Detect which cell encompasses the target text, then output its [x, y] center coordinate. 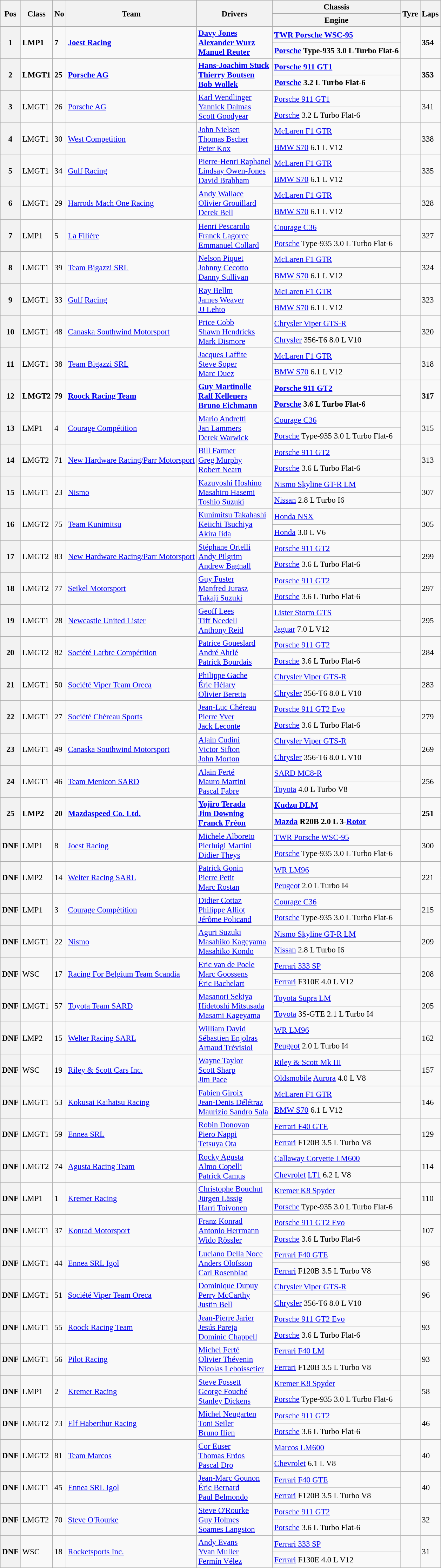
318 [430, 364]
Steve Fossett George Fouché Stanley Dickens [234, 1391]
300 [430, 846]
Patrick Gonin Pierre Petit Marc Rostan [234, 878]
324 [430, 267]
Pos [11, 13]
51 [59, 1295]
Tyre [410, 13]
Marcos LM600 [336, 1447]
Rocketsports Inc. [131, 1552]
297 [430, 589]
70 [59, 1520]
Racing For Belgium Team Scandia [131, 974]
Philippe Gache Éric Hélary Olivier Beretta [234, 685]
74 [59, 1167]
107 [430, 1231]
Team Marcos [131, 1455]
295 [430, 621]
Elf Haberthur Racing [131, 1424]
Toyota 4.0 L Turbo V8 [336, 789]
Rocky Agusta Almo Copelli Patrick Camus [234, 1167]
Nelson Piquet Johnny Cecotto Danny Sullivan [234, 267]
30 [59, 139]
315 [430, 428]
Pierre-Henri Raphanel Lindsay Owen-Jones David Brabham [234, 171]
Toyota Team SARD [131, 1006]
Kazuyoshi Hoshino Masahiro Hasemi Toshio Suzuki [234, 492]
Alain Cudini Victor Sifton John Morton [234, 749]
82 [59, 653]
Drivers [234, 13]
Jean-Marc Gounon Éric Bernard Paul Belmondo [234, 1488]
John Nielsen Thomas Bscher Peter Kox [234, 139]
307 [430, 492]
354 [430, 43]
Ferrari F40 LM [336, 1351]
21 [11, 685]
Kudzu DLM [336, 805]
37 [59, 1231]
Team Menicon SARD [131, 781]
Dominique Dupuy Perry McCarthy Justin Bell [234, 1295]
6 [11, 203]
50 [59, 685]
Yojiro Terada Jim Downing Franck Fréon [234, 813]
Michele Alboreto Pierluigi Martini Didier Theys [234, 846]
251 [430, 813]
Aguri Suzuki Masahiko Kageyama Masahiko Kondo [234, 942]
Cor Euser Thomas Erdos Pascal Dro [234, 1455]
81 [59, 1455]
Mazdaspeed Co. Ltd. [131, 813]
Laps [430, 13]
Chevrolet LT1 6.2 L V8 [336, 1175]
221 [430, 878]
Andy Wallace Olivier Grouillard Derek Bell [234, 203]
Masanori Sekiya Hidetoshi Mitsusada Masami Kageyama [234, 1006]
269 [430, 749]
205 [430, 1006]
59 [59, 1134]
26 [59, 107]
Société Chéreau Sports [131, 717]
Class [36, 13]
Robin Donovan Piero Nappi Tetsuya Ota [234, 1134]
110 [430, 1199]
William David Sébastien Enjolras Arnaud Trévisiol [234, 1038]
Guy Fuster Manfred Jurasz Takaji Suzuki [234, 589]
305 [430, 524]
Christophe Bouchut Jürgen Lässig Harri Toivonen [234, 1199]
Luciano Della Noce Anders Olofsson Carl Rosenblad [234, 1263]
Henri Pescarolo Franck Lagorce Emmanuel Collard [234, 236]
38 [59, 364]
317 [430, 396]
45 [59, 1488]
320 [430, 332]
Team [131, 13]
Ennea SRL [131, 1134]
279 [430, 717]
9 [11, 300]
335 [430, 171]
338 [430, 139]
328 [430, 203]
49 [59, 749]
353 [430, 75]
75 [59, 524]
73 [59, 1424]
299 [430, 557]
Andy Evans Yvan Muller Fermín Vélez [234, 1552]
27 [59, 717]
34 [59, 171]
Franz Konrad Antonio Herrmann Wido Rössler [234, 1231]
Newcastle United Lister [131, 621]
Mazda R20B 2.0 L 3-Rotor [336, 821]
Stéphane Ortelli Andy Pilgrim Andrew Bagnall [234, 557]
Kokusai Kaihatsu Racing [131, 1102]
Wayne Taylor Scott Sharp Jim Pace [234, 1070]
Engine [336, 20]
Jacques Laffite Steve Soper Marc Duez [234, 364]
57 [59, 1006]
98 [430, 1263]
313 [430, 460]
341 [430, 107]
44 [59, 1263]
Michel Neugarten Toni Seiler Bruno Ilien [234, 1424]
Eric van de Poele Marc Goossens Éric Bachelart [234, 974]
256 [430, 781]
Callaway Corvette LM600 [336, 1159]
Guy Martinolle Ralf Kelleners Bruno Eichmann [234, 396]
Ferrari F130E 4.0 L V12 [336, 1560]
Michel Ferté Olivier Thévenin Nicolas Leboissetier [234, 1359]
Lister Storm GTS [336, 613]
Oldsmobile Aurora 4.0 L V8 [336, 1078]
283 [430, 685]
162 [430, 1038]
La Filière [131, 236]
Steve O'Rourke [131, 1520]
114 [430, 1167]
Société Larbre Compétition [131, 653]
32 [430, 1520]
129 [430, 1134]
56 [59, 1359]
Geoff Lees Tiff Needell Anthony Reid [234, 621]
Bill Farmer Greg Murphy Robert Nearn [234, 460]
323 [430, 300]
55 [59, 1327]
79 [59, 396]
Konrad Motorsport [131, 1231]
29 [59, 203]
Harrods Mach One Racing [131, 203]
Honda 3.0 L V6 [336, 532]
Karl Wendlinger Yannick Dalmas Scott Goodyear [234, 107]
146 [430, 1102]
Honda NSX [336, 516]
48 [59, 332]
327 [430, 236]
Alain Ferté Mauro Martini Pascal Fabre [234, 781]
31 [430, 1552]
Steve O'Rourke Guy Holmes Soames Langston [234, 1520]
11 [11, 364]
Price Cobb Shawn Hendricks Mark Dismore [234, 332]
Chevrolet 6.1 L V8 [336, 1464]
13 [11, 428]
No [59, 13]
Jaguar 7.0 L V12 [336, 629]
157 [430, 1070]
Toyota Supra LM [336, 998]
209 [430, 942]
10 [11, 332]
Ray Bellm James Weaver JJ Lehto [234, 300]
Chassis [336, 7]
24 [11, 781]
Seikel Motorsport [131, 589]
16 [11, 524]
Toyota 3S-GTE 2.1 L Turbo I4 [336, 1014]
96 [430, 1295]
Patrice Goueslard André Ahrlé Patrick Bourdais [234, 653]
Riley & Scott Mk III [336, 1062]
Team Kunimitsu [131, 524]
53 [59, 1102]
83 [59, 557]
Davy Jones Alexander Wurz Manuel Reuter [234, 43]
284 [430, 653]
Jean-Luc Chéreau Pierre Yver Jack Leconte [234, 717]
77 [59, 589]
39 [59, 267]
Ferrari F310E 4.0 L V12 [336, 982]
12 [11, 396]
SARD MC8-R [336, 773]
West Competition [131, 139]
Mario Andretti Jan Lammers Derek Warwick [234, 428]
Kunimitsu Takahashi Keiichi Tsuchiya Akira Iida [234, 524]
208 [430, 974]
215 [430, 910]
Fabien Giroix Jean-Denis Délétraz Maurizio Sandro Sala [234, 1102]
Agusta Racing Team [131, 1167]
Riley & Scott Cars Inc. [131, 1070]
28 [59, 621]
Jean-Pierre Jarier Jesús Pareja Dominic Chappell [234, 1327]
33 [59, 300]
58 [430, 1391]
Didier Cottaz Philippe Alliot Jérôme Policand [234, 910]
Hans-Joachim Stuck Thierry Boutsen Bob Wollek [234, 75]
Pilot Racing [131, 1359]
71 [59, 460]
